Find where the given text appears and provide that cell's center as (X, Y) coordinate. 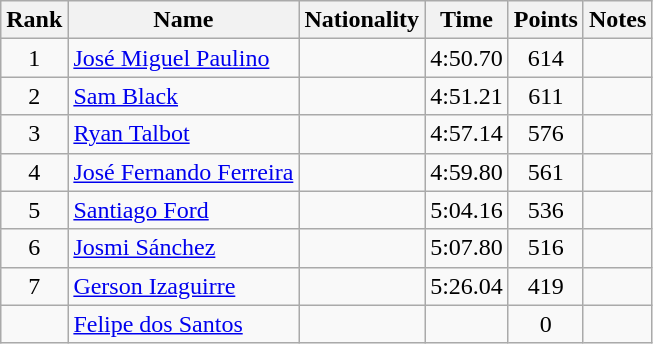
Rank (34, 20)
0 (546, 324)
4:51.21 (467, 96)
576 (546, 134)
516 (546, 248)
5:26.04 (467, 286)
4:59.80 (467, 172)
7 (34, 286)
5 (34, 210)
2 (34, 96)
561 (546, 172)
419 (546, 286)
Name (184, 20)
536 (546, 210)
6 (34, 248)
1 (34, 58)
Josmi Sánchez (184, 248)
614 (546, 58)
Points (546, 20)
611 (546, 96)
3 (34, 134)
4:50.70 (467, 58)
José Miguel Paulino (184, 58)
Nationality (362, 20)
4 (34, 172)
Time (467, 20)
José Fernando Ferreira (184, 172)
4:57.14 (467, 134)
Santiago Ford (184, 210)
5:04.16 (467, 210)
5:07.80 (467, 248)
Felipe dos Santos (184, 324)
Sam Black (184, 96)
Gerson Izaguirre (184, 286)
Notes (617, 20)
Ryan Talbot (184, 134)
